Provide the [X, Y] coordinate of the cell's center where the given text is located.  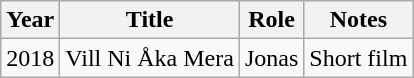
Vill Ni Åka Mera [150, 58]
Role [271, 20]
Notes [358, 20]
2018 [30, 58]
Jonas [271, 58]
Short film [358, 58]
Title [150, 20]
Year [30, 20]
